For the text-containing cell, return its midpoint in [X, Y] coordinate format. 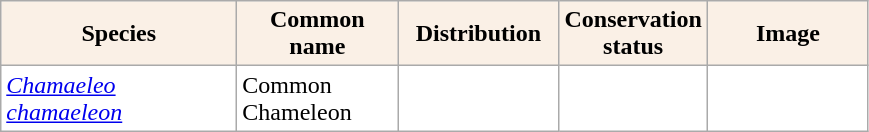
Chamaeleo chamaeleon [119, 98]
Conservation status [633, 34]
Species [119, 34]
Distribution [478, 34]
Common name [318, 34]
Common Chameleon [318, 98]
Image [788, 34]
